Locate the cell with the specified text and output its [x, y] center coordinate. 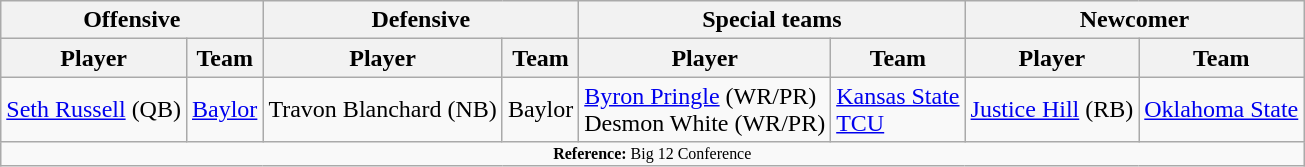
Reference: Big 12 Conference [652, 154]
Seth Russell (QB) [94, 110]
Justice Hill (RB) [1052, 110]
Defensive [421, 20]
Travon Blanchard (NB) [382, 110]
Offensive [132, 20]
Newcomer [1134, 20]
Byron Pringle (WR/PR)Desmon White (WR/PR) [705, 110]
Oklahoma State [1222, 110]
Special teams [772, 20]
Kansas StateTCU [898, 110]
